Return [x, y] of the center of cell containing provided text 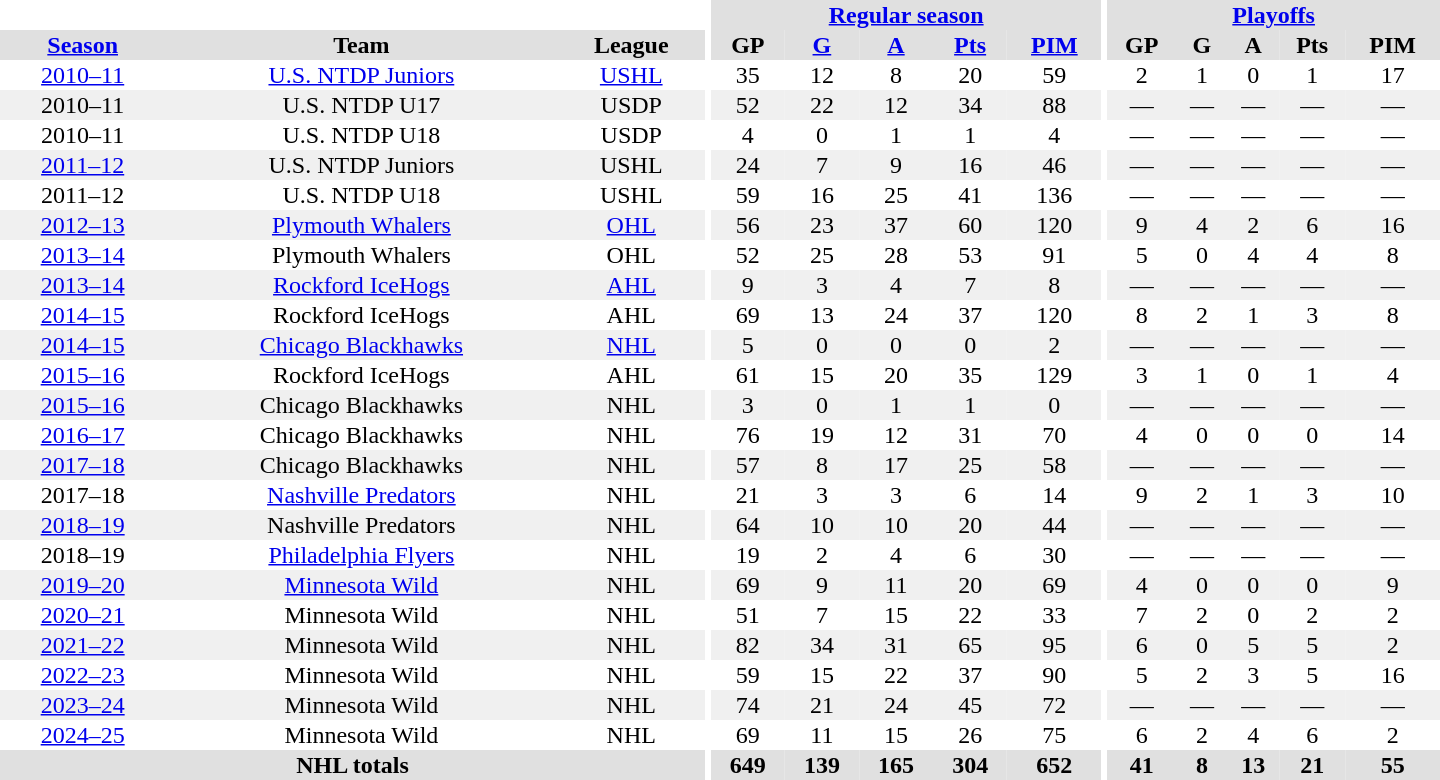
304 [970, 765]
88 [1054, 105]
Season [82, 45]
139 [822, 765]
2020–21 [82, 615]
61 [748, 375]
56 [748, 225]
2023–24 [82, 705]
51 [748, 615]
2012–13 [82, 225]
44 [1054, 525]
Regular season [906, 15]
76 [748, 435]
33 [1054, 615]
28 [896, 255]
91 [1054, 255]
Playoffs [1274, 15]
129 [1054, 375]
53 [970, 255]
Team [361, 45]
74 [748, 705]
46 [1054, 165]
55 [1392, 765]
75 [1054, 735]
45 [970, 705]
U.S. NTDP U17 [361, 105]
2024–25 [82, 735]
57 [748, 465]
70 [1054, 435]
26 [970, 735]
30 [1054, 555]
165 [896, 765]
2019–20 [82, 585]
58 [1054, 465]
2022–23 [82, 675]
NHL totals [352, 765]
82 [748, 645]
Philadelphia Flyers [361, 555]
65 [970, 645]
60 [970, 225]
649 [748, 765]
2016–17 [82, 435]
95 [1054, 645]
League [631, 45]
136 [1054, 195]
2021–22 [82, 645]
90 [1054, 675]
652 [1054, 765]
72 [1054, 705]
23 [822, 225]
64 [748, 525]
